Provide the (x, y) coordinate of the cell's center where the given text is located.  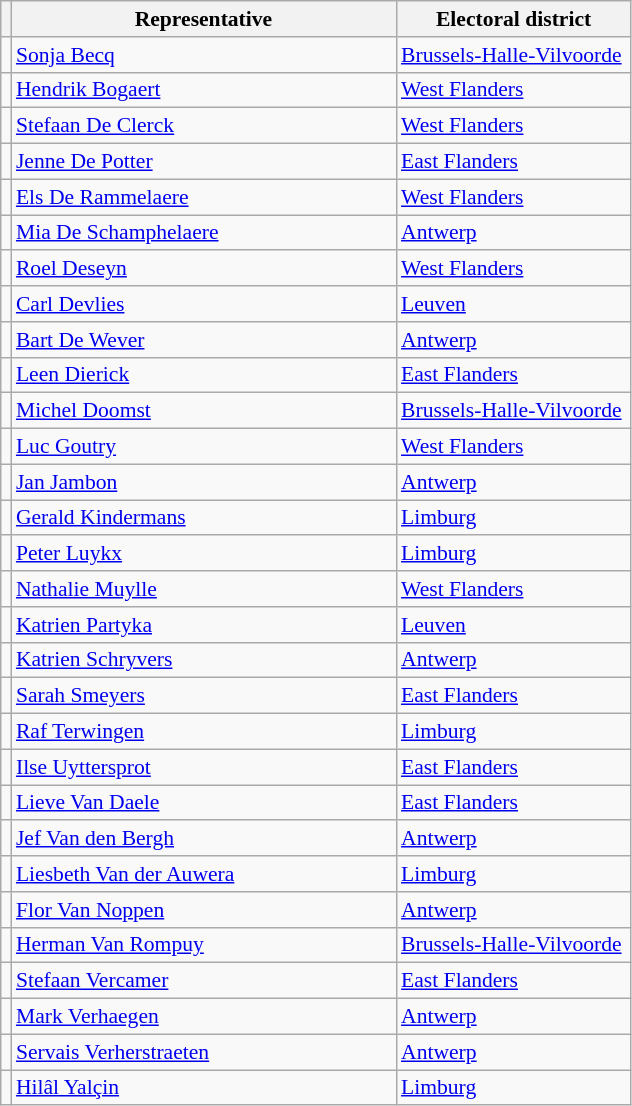
Carl Devlies (204, 304)
Representative (204, 19)
Sarah Smeyers (204, 696)
Els De Rammelaere (204, 197)
Nathalie Muylle (204, 589)
Bart De Wever (204, 340)
Katrien Schryvers (204, 660)
Lieve Van Daele (204, 803)
Jef Van den Bergh (204, 839)
Jenne De Potter (204, 162)
Roel Deseyn (204, 269)
Hendrik Bogaert (204, 90)
Luc Goutry (204, 447)
Liesbeth Van der Auwera (204, 874)
Katrien Partyka (204, 625)
Flor Van Noppen (204, 910)
Mark Verhaegen (204, 1017)
Electoral district (514, 19)
Herman Van Rompuy (204, 945)
Jan Jambon (204, 482)
Peter Luykx (204, 554)
Raf Terwingen (204, 732)
Mia De Schamphelaere (204, 233)
Leen Dierick (204, 375)
Ilse Uyttersprot (204, 767)
Gerald Kindermans (204, 518)
Servais Verherstraeten (204, 1052)
Sonja Becq (204, 55)
Michel Doomst (204, 411)
Hilâl Yalçin (204, 1088)
Stefaan De Clerck (204, 126)
Stefaan Vercamer (204, 981)
